Identify which cell holds the provided text, then report its (x, y) central coordinate. 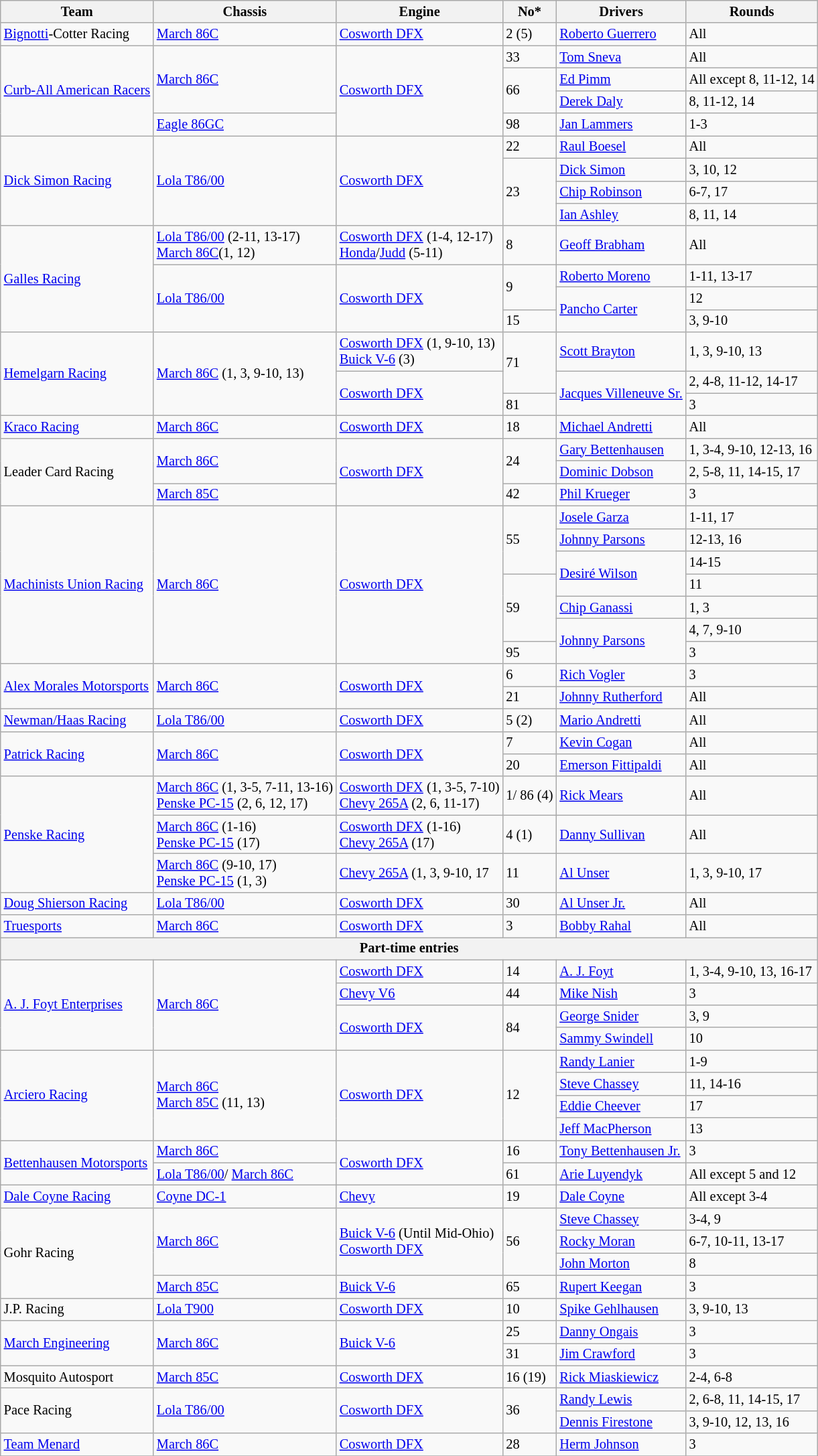
Dick Simon Racing (77, 181)
17 (752, 1106)
Randy Lewis (620, 1399)
84 (529, 1027)
Al Unser (620, 873)
4, 7, 9-10 (752, 630)
16 (19) (529, 1377)
3, 9-10, 13 (752, 1309)
Bignotti-Cotter Racing (77, 34)
Kevin Cogan (620, 743)
44 (529, 994)
Dale Coyne (620, 1197)
Lola T900 (245, 1309)
Chassis (245, 11)
John Morton (620, 1264)
8, 11-12, 14 (752, 102)
Engine (419, 11)
Cosworth DFX (1-4, 12-17)Honda/Judd (5-11) (419, 245)
Team (77, 11)
2-4, 6-8 (752, 1377)
2, 6-8, 11, 14-15, 17 (752, 1399)
All except 3-4 (752, 1197)
Sammy Swindell (620, 1039)
Rick Mears (620, 796)
Jacques Villeneuve Sr. (620, 392)
1, 3, 9-10, 13 (752, 352)
Jan Lammers (620, 125)
28 (529, 1445)
55 (529, 540)
2, 5-8, 11, 14-15, 17 (752, 472)
Cosworth DFX (1, 9-10, 13)Buick V-6 (3) (419, 352)
3, 9-10 (752, 321)
3-4, 9 (752, 1219)
Rich Vogler (620, 675)
Jeff MacPherson (620, 1129)
Johnny Rutherford (620, 697)
March 86C (1, 3, 9-10, 13) (245, 374)
Scott Brayton (620, 352)
6 (529, 675)
Michael Andretti (620, 427)
Raul Boesel (620, 147)
Hemelgarn Racing (77, 374)
Danny Sullivan (620, 834)
8, 11, 14 (752, 214)
Randy Lanier (620, 1062)
Rupert Keegan (620, 1287)
61 (529, 1174)
Eagle 86GC (245, 125)
Cosworth DFX (1-16)Chevy 265A (17) (419, 834)
March Engineering (77, 1342)
Part-time entries (409, 948)
March 86CMarch 85C (11, 13) (245, 1096)
Dominic Dobson (620, 472)
Alex Morales Motorsports (77, 686)
Truesports (77, 926)
23 (529, 192)
6-7, 17 (752, 192)
19 (529, 1197)
Coyne DC-1 (245, 1197)
Tony Bettenhausen Jr. (620, 1151)
71 (529, 363)
Patrick Racing (77, 754)
Josele Garza (620, 517)
A. J. Foyt Enterprises (77, 1005)
Chip Ganassi (620, 607)
Geoff Brabham (620, 245)
Arciero Racing (77, 1096)
J.P. Racing (77, 1309)
Leader Card Racing (77, 471)
7 (529, 743)
14-15 (752, 562)
Jim Crawford (620, 1354)
65 (529, 1287)
Roberto Moreno (620, 276)
Ed Pimm (620, 79)
Gohr Racing (77, 1252)
9 (529, 287)
2 (5) (529, 34)
Bettenhausen Motorsports (77, 1163)
Buick V-6 (Until Mid-Ohio)Cosworth DFX (419, 1242)
Newman/Haas Racing (77, 720)
Galles Racing (77, 279)
Doug Shierson Racing (77, 903)
Eddie Cheever (620, 1106)
20 (529, 765)
31 (529, 1354)
Penske Racing (77, 834)
16 (529, 1151)
36 (529, 1410)
4 (1) (529, 834)
30 (529, 903)
Mosquito Autosport (77, 1377)
Team Menard (77, 1445)
3, 10, 12 (752, 169)
66 (529, 90)
March 86C (9-10, 17)Penske PC-15 (1, 3) (245, 873)
A. J. Foyt (620, 971)
14 (529, 971)
Herm Johnson (620, 1445)
Chevy (419, 1197)
42 (529, 494)
Curb-All American Racers (77, 91)
Rounds (752, 11)
33 (529, 57)
Al Unser Jr. (620, 903)
Phil Krueger (620, 494)
21 (529, 697)
Lola T86/00 (2-11, 13-17)March 86C(1, 12) (245, 245)
15 (529, 321)
Derek Daly (620, 102)
Drivers (620, 11)
Mario Andretti (620, 720)
3, 9-10, 12, 13, 16 (752, 1422)
3, 9 (752, 1016)
25 (529, 1331)
Chevy V6 (419, 994)
1/ 86 (4) (529, 796)
Dale Coyne Racing (77, 1197)
Ian Ashley (620, 214)
Machinists Union Racing (77, 585)
24 (529, 461)
81 (529, 405)
Gary Bettenhausen (620, 449)
Spike Gehlhausen (620, 1309)
Pancho Carter (620, 309)
All except 8, 11-12, 14 (752, 79)
Rocky Moran (620, 1242)
1-11, 13-17 (752, 276)
March 86C (1, 3-5, 7-11, 13-16)Penske PC-15 (2, 6, 12, 17) (245, 796)
Chip Robinson (620, 192)
1, 3 (752, 607)
Emerson Fittipaldi (620, 765)
Dick Simon (620, 169)
Chevy 265A (1, 3, 9-10, 17 (419, 873)
Rick Miaskiewicz (620, 1377)
Dennis Firestone (620, 1422)
98 (529, 125)
1-11, 17 (752, 517)
March 86C (1-16)Penske PC-15 (17) (245, 834)
Cosworth DFX (1, 3-5, 7-10)Chevy 265A (2, 6, 11-17) (419, 796)
22 (529, 147)
1, 3-4, 9-10, 12-13, 16 (752, 449)
Desiré Wilson (620, 573)
Roberto Guerrero (620, 34)
No* (529, 11)
18 (529, 427)
George Snider (620, 1016)
5 (2) (529, 720)
Arie Luyendyk (620, 1174)
Lola T86/00/ March 86C (245, 1174)
Tom Sneva (620, 57)
Kraco Racing (77, 427)
1, 3, 9-10, 17 (752, 873)
95 (529, 652)
6-7, 10-11, 13-17 (752, 1242)
Danny Ongais (620, 1331)
All except 5 and 12 (752, 1174)
1-3 (752, 125)
Pace Racing (77, 1410)
Mike Nish (620, 994)
12-13, 16 (752, 540)
1, 3-4, 9-10, 13, 16-17 (752, 971)
59 (529, 607)
1-9 (752, 1062)
11, 14-16 (752, 1084)
13 (752, 1129)
2, 4-8, 11-12, 14-17 (752, 382)
56 (529, 1242)
Bobby Rahal (620, 926)
